Return (x, y) of the center of cell containing provided text 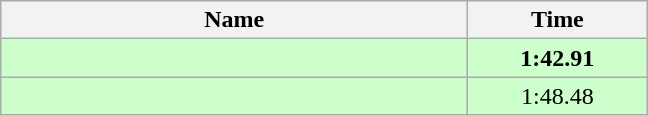
Name (234, 20)
Time (558, 20)
1:48.48 (558, 96)
1:42.91 (558, 58)
